Determine the [X, Y] coordinate at the center of the cell enclosing the given text.  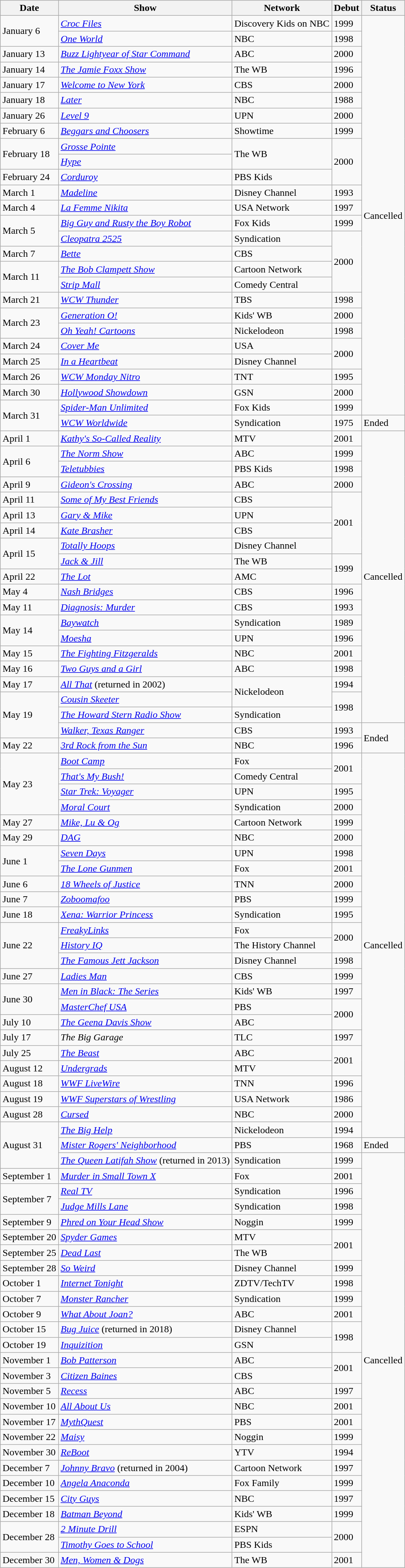
TNT [282, 377]
Inquizition [145, 1345]
November 3 [30, 1375]
November 17 [30, 1421]
December 28 [30, 1537]
TBS [282, 300]
Spider-Man Unlimited [145, 407]
June 22 [30, 945]
March 7 [30, 254]
Beggars and Choosers [145, 131]
So Weird [145, 1268]
April 13 [30, 515]
June 18 [30, 914]
WWF LiveWire [145, 1084]
Real TV [145, 1191]
February 6 [30, 131]
April 11 [30, 500]
April 1 [30, 438]
All That (returned in 2002) [145, 684]
March 25 [30, 361]
1988 [347, 100]
Murder in Small Town X [145, 1176]
Spyder Games [145, 1237]
Angela Anaconda [145, 1483]
November 5 [30, 1391]
3rd Rock from the Sun [145, 746]
The Geena Davis Show [145, 1022]
Bette [145, 254]
ZDTV/TechTV [282, 1283]
November 1 [30, 1360]
The Beast [145, 1053]
February 18 [30, 154]
December 18 [30, 1514]
Citizen Baines [145, 1375]
Show [145, 8]
Kate Brasher [145, 530]
August 28 [30, 1114]
October 7 [30, 1299]
Big Guy and Rusty the Boy Robot [145, 223]
December 7 [30, 1468]
Timothy Goes to School [145, 1545]
Cover Me [145, 346]
Star Trek: Voyager [145, 792]
Bug Juice (returned in 2018) [145, 1329]
May 17 [30, 684]
Status [383, 8]
March 11 [30, 277]
March 1 [30, 193]
The Big Garage [145, 1038]
Hype [145, 161]
History IQ [145, 945]
Mister Rogers' Neighborhood [145, 1145]
June 27 [30, 976]
Kathy's So-Called Reality [145, 438]
City Guys [145, 1499]
May 29 [30, 838]
March 30 [30, 392]
Date [30, 8]
The Queen Latifah Show (returned in 2013) [145, 1160]
WWF Superstars of Wrestling [145, 1099]
Walker, Texas Ranger [145, 730]
Internet Tonight [145, 1283]
April 6 [30, 461]
Madeline [145, 193]
Johnny Bravo (returned in 2004) [145, 1468]
Men, Women & Dogs [145, 1560]
December 30 [30, 1560]
Nash Bridges [145, 592]
August 18 [30, 1084]
2 Minute Drill [145, 1529]
Level 9 [145, 115]
Cousin Skeeter [145, 700]
Gary & Mike [145, 515]
Seven Days [145, 853]
October 19 [30, 1345]
March 26 [30, 377]
ReBoot [145, 1453]
Batman Beyond [145, 1514]
April 14 [30, 530]
1989 [347, 623]
September 1 [30, 1176]
The Lot [145, 576]
April 22 [30, 576]
Zoboomafoo [145, 899]
January 14 [30, 69]
April 15 [30, 553]
Undergrads [145, 1068]
December 15 [30, 1499]
All About Us [145, 1406]
The Lone Gunmen [145, 868]
Moral Court [145, 807]
April 9 [30, 484]
Grosse Pointe [145, 146]
July 17 [30, 1038]
October 9 [30, 1314]
May 22 [30, 746]
June 7 [30, 899]
September 9 [30, 1222]
Some of My Best Friends [145, 500]
Gideon's Crossing [145, 484]
May 27 [30, 822]
November 10 [30, 1406]
AMC [282, 576]
December 10 [30, 1483]
August 31 [30, 1145]
March 21 [30, 300]
Croc Files [145, 23]
Later [145, 100]
That's My Bush! [145, 776]
The History Channel [282, 945]
1975 [347, 423]
January 13 [30, 54]
Two Guys and a Girl [145, 669]
May 19 [30, 715]
May 16 [30, 669]
July 10 [30, 1022]
1968 [347, 1145]
Diagnosis: Murder [145, 607]
One World [145, 39]
Men in Black: The Series [145, 992]
September 25 [30, 1253]
The Famous Jett Jackson [145, 961]
WCW Thunder [145, 300]
March 23 [30, 323]
January 6 [30, 31]
Corduroy [145, 177]
Xena: Warrior Princess [145, 914]
Network [282, 8]
November 30 [30, 1453]
The Howard Stern Radio Show [145, 715]
May 23 [30, 784]
Oh Yeah! Cartoons [145, 331]
Discovery Kids on NBC [282, 23]
November 22 [30, 1437]
Dead Last [145, 1253]
ESPN [282, 1529]
What About Joan? [145, 1314]
Baywatch [145, 623]
March 31 [30, 415]
The Fighting Fitzgeralds [145, 653]
September 20 [30, 1237]
August 12 [30, 1068]
August 19 [30, 1099]
Cleopatra 2525 [145, 239]
The Norm Show [145, 454]
MasterChef USA [145, 1007]
USA [282, 346]
TLC [282, 1038]
May 15 [30, 653]
1986 [347, 1099]
The Bob Clampett Show [145, 269]
WCW Monday Nitro [145, 377]
Generation O! [145, 315]
October 1 [30, 1283]
Fox Family [282, 1483]
FreakyLinks [145, 930]
Debut [347, 8]
Monster Rancher [145, 1299]
Buzz Lightyear of Star Command [145, 54]
March 5 [30, 231]
Hollywood Showdown [145, 392]
June 6 [30, 884]
Mike, Lu & Og [145, 822]
Showtime [282, 131]
July 25 [30, 1053]
La Femme Nikita [145, 208]
Moesha [145, 638]
September 28 [30, 1268]
Judge Mills Lane [145, 1207]
October 15 [30, 1329]
WCW Worldwide [145, 423]
May 11 [30, 607]
Ladies Man [145, 976]
Cursed [145, 1114]
June 30 [30, 999]
Boot Camp [145, 761]
Teletubbies [145, 469]
June 1 [30, 861]
May 4 [30, 592]
YTV [282, 1453]
DAG [145, 838]
Maisy [145, 1437]
MythQuest [145, 1421]
18 Wheels of Justice [145, 884]
In a Heartbeat [145, 361]
Bob Patterson [145, 1360]
Phred on Your Head Show [145, 1222]
January 17 [30, 85]
March 24 [30, 346]
Jack & Jill [145, 561]
The Jamie Foxx Show [145, 69]
May 14 [30, 630]
Recess [145, 1391]
Welcome to New York [145, 85]
January 18 [30, 100]
March 4 [30, 208]
Totally Hoops [145, 546]
February 24 [30, 177]
January 26 [30, 115]
Strip Mall [145, 285]
The Big Help [145, 1130]
September 7 [30, 1199]
